Provide the [X, Y] coordinate of the cell's center where the given text is located.  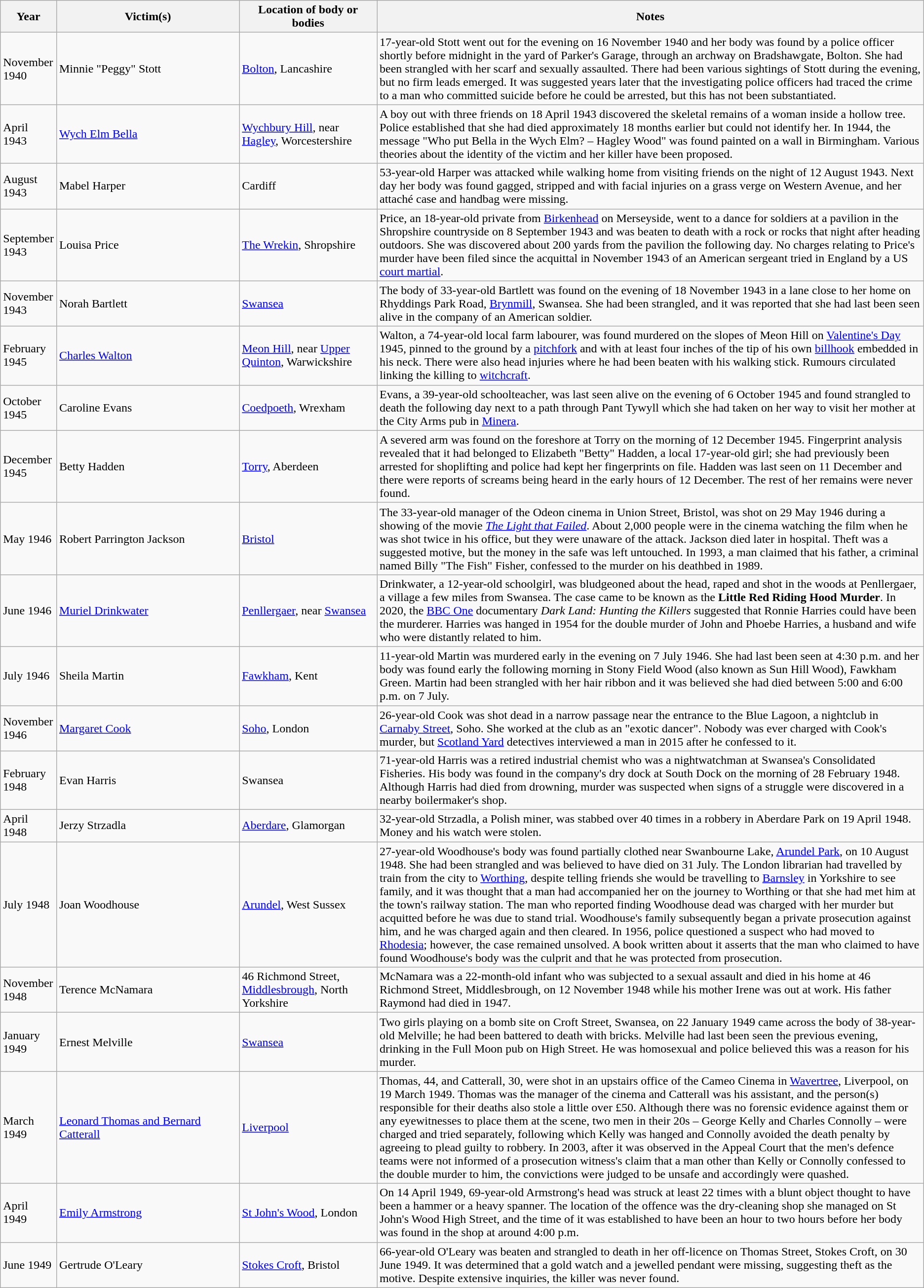
July 1946 [29, 676]
Joan Woodhouse [148, 905]
Soho, London [308, 728]
December 1945 [29, 466]
Evan Harris [148, 781]
June 1949 [29, 1265]
April 1948 [29, 826]
Jerzy Strzadla [148, 826]
Bristol [308, 538]
Fawkham, Kent [308, 676]
February 1945 [29, 355]
November 1943 [29, 303]
July 1948 [29, 905]
Cardiff [308, 186]
Notes [651, 17]
The Wrekin, Shropshire [308, 245]
Location of body or bodies [308, 17]
Wych Elm Bella [148, 134]
Penllergaer, near Swansea [308, 610]
April 1943 [29, 134]
Torry, Aberdeen [308, 466]
Meon Hill, near Upper Quinton, Warwickshire [308, 355]
Bolton, Lancashire [308, 69]
Liverpool [308, 1127]
Louisa Price [148, 245]
Norah Bartlett [148, 303]
Year [29, 17]
Sheila Martin [148, 676]
Ernest Melville [148, 1042]
Mabel Harper [148, 186]
Caroline Evans [148, 408]
November 1948 [29, 990]
June 1946 [29, 610]
Muriel Drinkwater [148, 610]
Robert Parrington Jackson [148, 538]
Victim(s) [148, 17]
November 1946 [29, 728]
October 1945 [29, 408]
September 1943 [29, 245]
32-year-old Strzadla, a Polish miner, was stabbed over 40 times in a robbery in Aberdare Park on 19 April 1948. Money and his watch were stolen. [651, 826]
Gertrude O'Leary [148, 1265]
Coedpoeth, Wrexham [308, 408]
November 1940 [29, 69]
Emily Armstrong [148, 1213]
Aberdare, Glamorgan [308, 826]
August 1943 [29, 186]
Arundel, West Sussex [308, 905]
Betty Hadden [148, 466]
February 1948 [29, 781]
March 1949 [29, 1127]
Margaret Cook [148, 728]
Minnie "Peggy" Stott [148, 69]
May 1946 [29, 538]
46 Richmond Street, Middlesbrough, North Yorkshire [308, 990]
Wychbury Hill, near Hagley, Worcestershire [308, 134]
April 1949 [29, 1213]
Terence McNamara [148, 990]
January 1949 [29, 1042]
Leonard Thomas and Bernard Catterall [148, 1127]
St John's Wood, London [308, 1213]
Charles Walton [148, 355]
Stokes Croft, Bristol [308, 1265]
